Return (X, Y) of the center of cell containing provided text 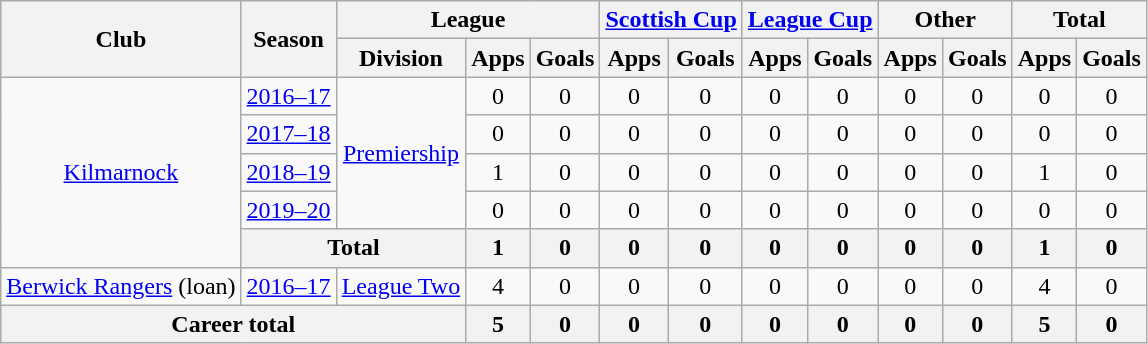
League Two (401, 286)
Scottish Cup (671, 20)
Berwick Rangers (loan) (121, 286)
Season (288, 39)
Other (945, 20)
Career total (234, 324)
Kilmarnock (121, 172)
2018–19 (288, 172)
League Cup (810, 20)
Club (121, 39)
League (468, 20)
Premiership (401, 153)
2017–18 (288, 134)
2019–20 (288, 210)
Division (401, 58)
